Search for the cell housing the specified text and yield its (X, Y) center coordinate. 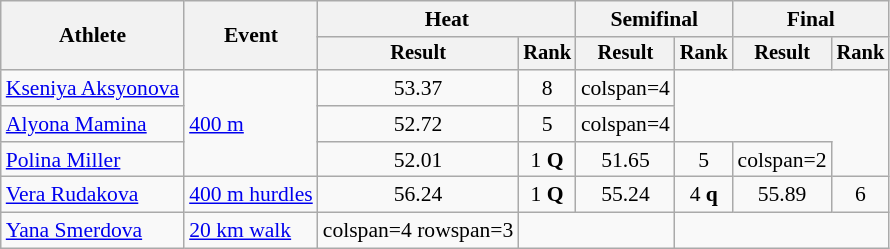
Final (812, 19)
52.72 (418, 124)
Athlete (92, 36)
Alyona Mamina (92, 124)
55.24 (626, 195)
Semifinal (654, 19)
400 m (251, 124)
Yana Smerdova (92, 231)
Kseniya Aksyonova (92, 88)
Heat (447, 19)
51.65 (626, 160)
8 (547, 88)
4 q (704, 195)
Event (251, 36)
Polina Miller (92, 160)
colspan=4 rowspan=3 (418, 231)
56.24 (418, 195)
400 m hurdles (251, 195)
52.01 (418, 160)
55.89 (782, 195)
6 (861, 195)
20 km walk (251, 231)
Vera Rudakova (92, 195)
53.37 (418, 88)
colspan=2 (782, 160)
